Detect which cell encompasses the target text, then output its (x, y) center coordinate. 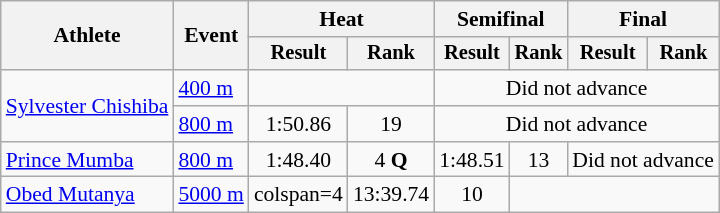
Sylvester Chishiba (88, 106)
Heat (342, 19)
5000 m (210, 195)
1:48.40 (298, 160)
Athlete (88, 36)
Obed Mutanya (88, 195)
Semifinal (500, 19)
Prince Mumba (88, 160)
1:48.51 (472, 160)
4 Q (391, 160)
19 (391, 124)
Event (210, 36)
10 (472, 195)
13:39.74 (391, 195)
13 (539, 160)
1:50.86 (298, 124)
Final (643, 19)
colspan=4 (298, 195)
400 m (210, 88)
